Determine the [X, Y] coordinate at the center of the cell enclosing the given text.  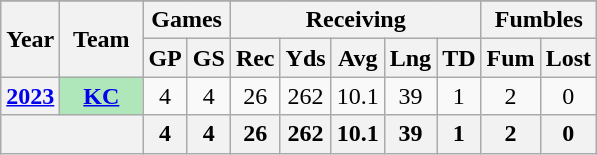
Rec [255, 58]
Team [102, 39]
GS [208, 58]
Receiving [356, 20]
Fum [510, 58]
Fumbles [538, 20]
2023 [30, 96]
Lost [568, 58]
TD [459, 58]
Avg [358, 58]
GP [165, 58]
KC [102, 96]
Yds [306, 58]
Lng [410, 58]
Games [186, 20]
Year [30, 39]
